Find where the given text appears and provide that cell's center as (x, y) coordinate. 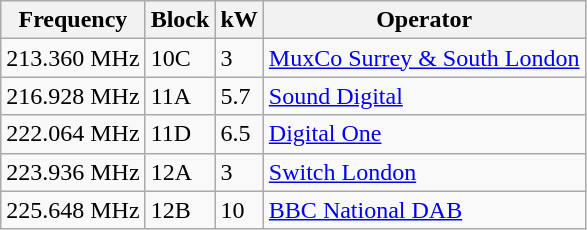
MuxCo Surrey & South London (424, 58)
5.7 (239, 96)
225.648 MHz (73, 210)
216.928 MHz (73, 96)
kW (239, 20)
10 (239, 210)
BBC National DAB (424, 210)
Sound Digital (424, 96)
10C (180, 58)
213.360 MHz (73, 58)
222.064 MHz (73, 134)
Operator (424, 20)
Block (180, 20)
223.936 MHz (73, 172)
Digital One (424, 134)
12A (180, 172)
11A (180, 96)
12B (180, 210)
Switch London (424, 172)
Frequency (73, 20)
6.5 (239, 134)
11D (180, 134)
